Provide the [X, Y] coordinate of the cell's center where the given text is located.  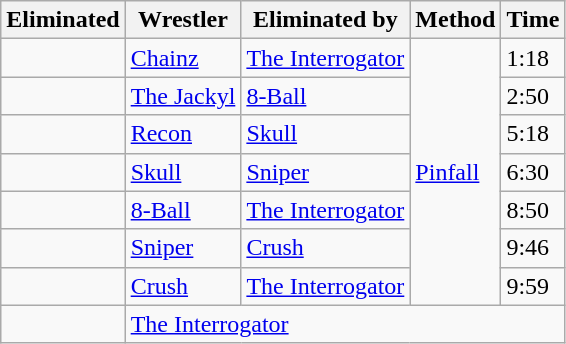
2:50 [533, 96]
1:18 [533, 58]
6:30 [533, 172]
9:59 [533, 286]
8:50 [533, 210]
The Jackyl [183, 96]
Method [456, 20]
Recon [183, 134]
Pinfall [456, 172]
9:46 [533, 248]
Wrestler [183, 20]
Chainz [183, 58]
5:18 [533, 134]
Eliminated [63, 20]
Time [533, 20]
Eliminated by [326, 20]
